Search for the cell housing the specified text and yield its (x, y) center coordinate. 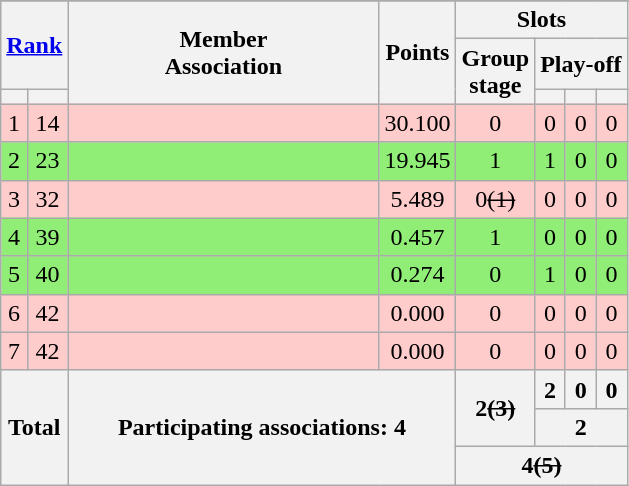
Slots (542, 20)
4(5) (542, 465)
6 (14, 313)
Rank (34, 45)
14 (47, 123)
0(1) (496, 199)
2(3) (496, 408)
5 (14, 275)
5.489 (418, 199)
4 (14, 237)
3 (14, 199)
Points (418, 52)
Play-off (581, 64)
39 (47, 237)
19.945 (418, 161)
32 (47, 199)
30.100 (418, 123)
7 (14, 351)
Total (34, 427)
MemberAssociation (224, 52)
40 (47, 275)
23 (47, 161)
0.274 (418, 275)
Participating associations: 4 (262, 427)
0.457 (418, 237)
Groupstage (496, 72)
